Return the [x, y] coordinate for the center point of the cell that contains the specified text.  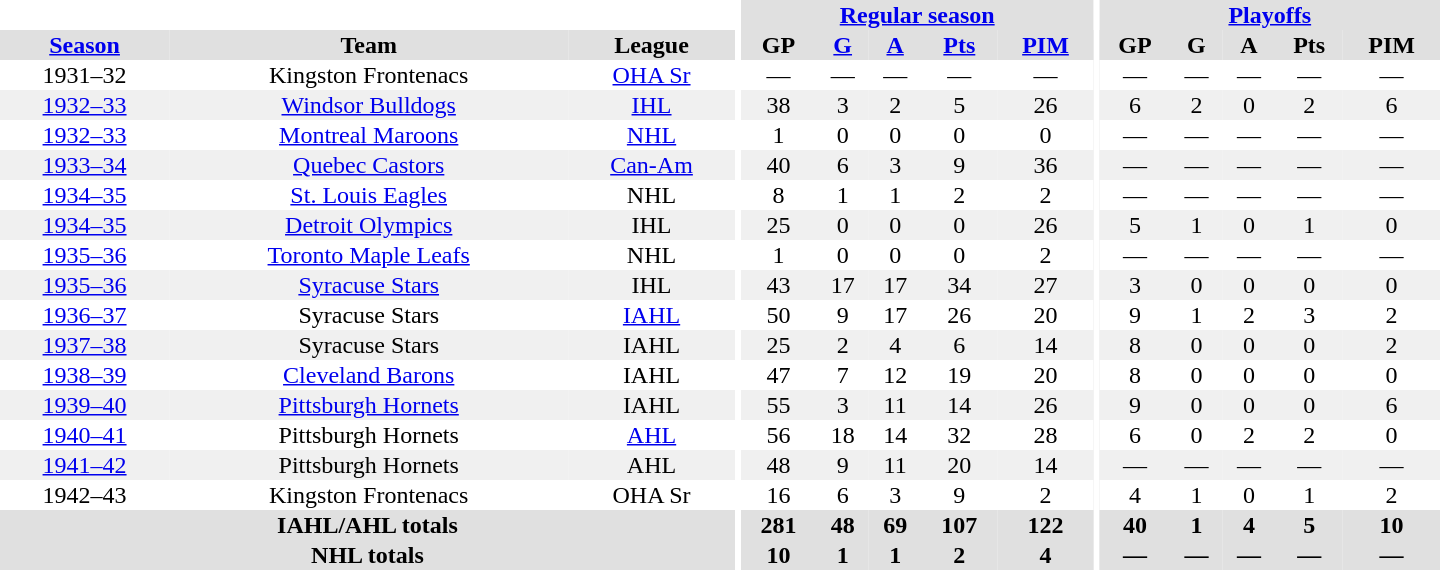
Season [84, 45]
43 [779, 285]
1941–42 [84, 465]
18 [842, 435]
Can-Am [652, 165]
Playoffs [1270, 15]
1937–38 [84, 345]
Team [368, 45]
32 [959, 435]
NHL totals [368, 555]
122 [1046, 525]
47 [779, 375]
Toronto Maple Leafs [368, 255]
Regular season [918, 15]
Cleveland Barons [368, 375]
1940–41 [84, 435]
55 [779, 405]
IAHL/AHL totals [368, 525]
34 [959, 285]
Quebec Castors [368, 165]
1933–34 [84, 165]
28 [1046, 435]
1942–43 [84, 495]
7 [842, 375]
19 [959, 375]
1931–32 [84, 75]
36 [1046, 165]
Windsor Bulldogs [368, 105]
1936–37 [84, 315]
107 [959, 525]
38 [779, 105]
69 [895, 525]
1938–39 [84, 375]
Montreal Maroons [368, 135]
St. Louis Eagles [368, 195]
Detroit Olympics [368, 225]
1939–40 [84, 405]
16 [779, 495]
50 [779, 315]
56 [779, 435]
27 [1046, 285]
League [652, 45]
281 [779, 525]
12 [895, 375]
